Extract the (X, Y) coordinate from the center of the cell holding the provided text.  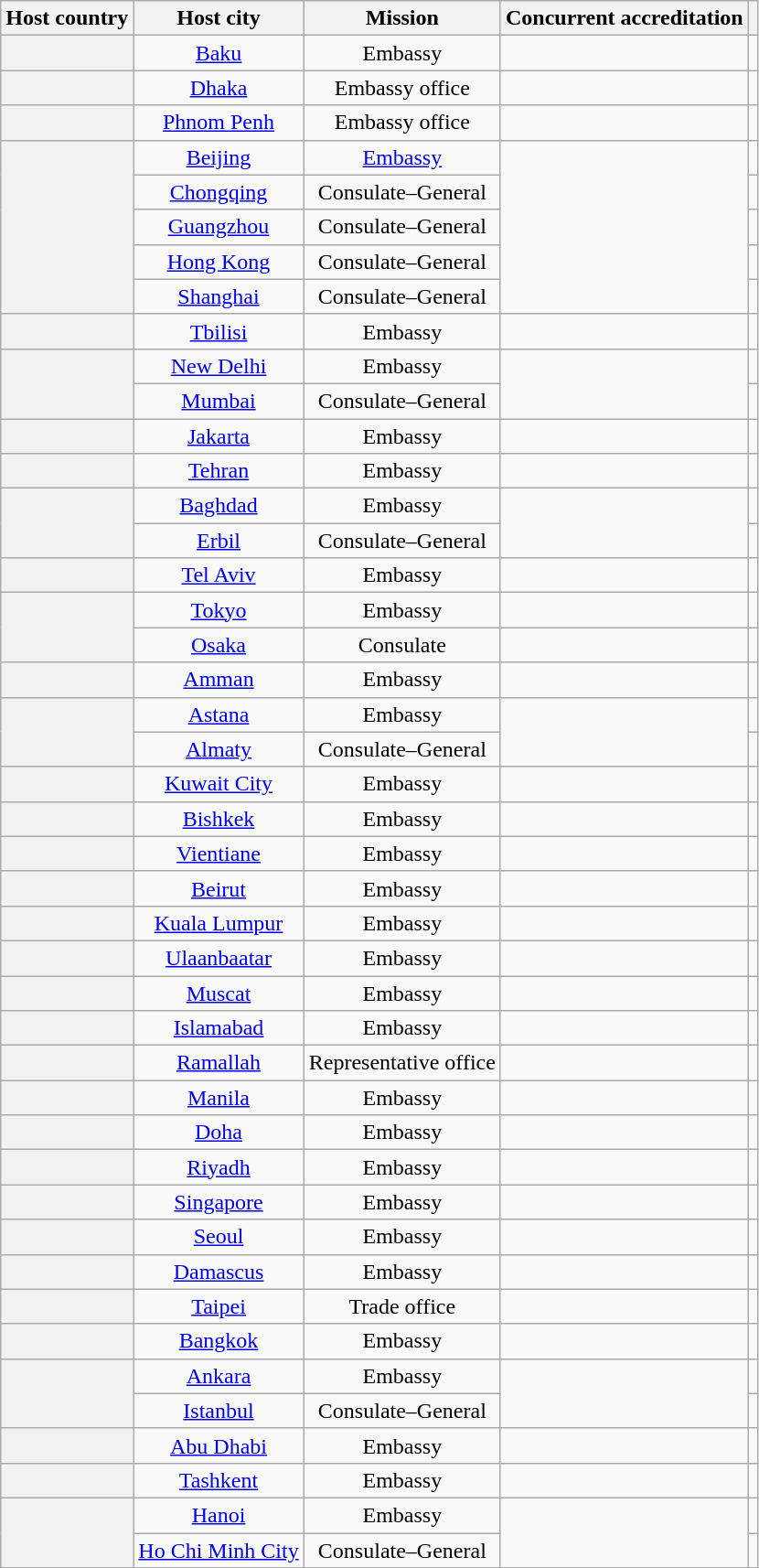
Ramallah (219, 1063)
Kuwait City (219, 784)
Shanghai (219, 296)
Tel Aviv (219, 575)
Baghdad (219, 506)
Islamabad (219, 1028)
Ulaanbaatar (219, 958)
Riyadh (219, 1167)
Beijing (219, 157)
Concurrent accreditation (624, 18)
Phnom Penh (219, 123)
Consulate (402, 645)
Host city (219, 18)
Vientiane (219, 854)
Istanbul (219, 1411)
Host country (68, 18)
Singapore (219, 1202)
Mumbai (219, 401)
Tokyo (219, 610)
Manila (219, 1098)
Hong Kong (219, 262)
Bishkek (219, 819)
Chongqing (219, 192)
Beirut (219, 888)
Amman (219, 680)
Tehran (219, 471)
Almaty (219, 749)
Ho Chi Minh City (219, 1551)
Erbil (219, 541)
Mission (402, 18)
Abu Dhabi (219, 1445)
Jakarta (219, 436)
Muscat (219, 993)
Kuala Lumpur (219, 923)
Representative office (402, 1063)
Doha (219, 1133)
Hanoi (219, 1515)
Tashkent (219, 1480)
Damascus (219, 1272)
Guangzhou (219, 227)
Osaka (219, 645)
New Delhi (219, 366)
Seoul (219, 1237)
Taipei (219, 1306)
Trade office (402, 1306)
Bangkok (219, 1341)
Tbilisi (219, 331)
Astana (219, 714)
Dhaka (219, 88)
Baku (219, 53)
Ankara (219, 1376)
